Provide the [x, y] coordinate of the cell's center where the given text is located.  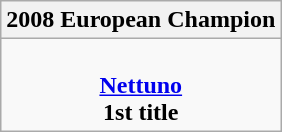
2008 European Champion [141, 20]
Nettuno1st title [141, 85]
